Output the (x, y) coordinate of the center of the cell containing the given text.  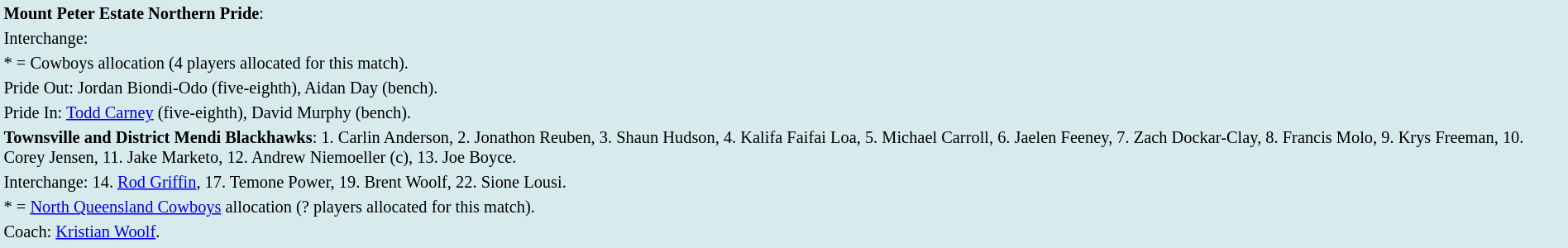
Coach: Kristian Woolf. (784, 231)
* = North Queensland Cowboys allocation (? players allocated for this match). (784, 207)
Mount Peter Estate Northern Pride: (784, 13)
Pride In: Todd Carney (five-eighth), David Murphy (bench). (784, 112)
Pride Out: Jordan Biondi-Odo (five-eighth), Aidan Day (bench). (784, 88)
* = Cowboys allocation (4 players allocated for this match). (784, 63)
Interchange: 14. Rod Griffin, 17. Temone Power, 19. Brent Woolf, 22. Sione Lousi. (784, 182)
Interchange: (784, 38)
